Scan for the cell matching the given text and deliver its (x, y) coordinate at center. 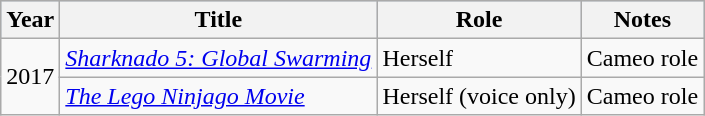
Role (479, 20)
Herself (voice only) (479, 96)
The Lego Ninjago Movie (218, 96)
2017 (30, 77)
Title (218, 20)
Year (30, 20)
Sharknado 5: Global Swarming (218, 58)
Herself (479, 58)
Notes (642, 20)
